Search for the cell housing the specified text and yield its [X, Y] center coordinate. 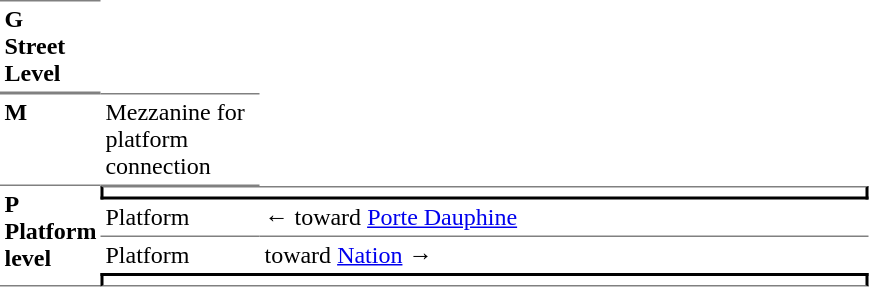
Mezzanine for platform connection [180, 140]
toward Nation → [564, 255]
M [50, 140]
PPlatform level [50, 236]
← toward Porte Dauphine [564, 219]
GStreet Level [50, 46]
